Detect which cell encompasses the target text, then output its (X, Y) center coordinate. 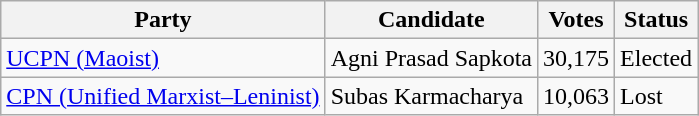
Status (656, 20)
CPN (Unified Marxist–Leninist) (163, 96)
Candidate (431, 20)
Elected (656, 58)
30,175 (576, 58)
Subas Karmacharya (431, 96)
Votes (576, 20)
10,063 (576, 96)
Agni Prasad Sapkota (431, 58)
UCPN (Maoist) (163, 58)
Party (163, 20)
Lost (656, 96)
